Capture the cell that displays the provided text and extract its [x, y] central coordinate. 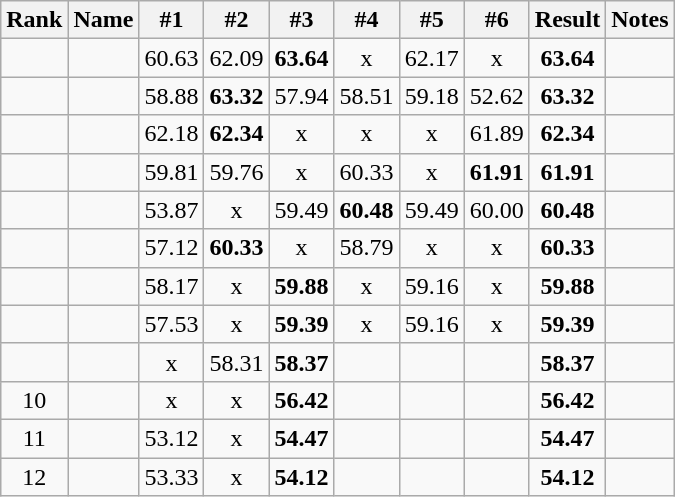
Name [104, 20]
#4 [366, 20]
58.31 [236, 362]
58.79 [366, 248]
10 [34, 400]
#5 [432, 20]
#3 [302, 20]
11 [34, 438]
#1 [172, 20]
57.12 [172, 248]
53.12 [172, 438]
12 [34, 477]
62.18 [172, 134]
#2 [236, 20]
#6 [496, 20]
52.62 [496, 96]
59.81 [172, 172]
58.51 [366, 96]
61.89 [496, 134]
62.17 [432, 58]
62.09 [236, 58]
58.88 [172, 96]
59.18 [432, 96]
53.33 [172, 477]
Rank [34, 20]
58.17 [172, 286]
59.76 [236, 172]
57.53 [172, 324]
60.00 [496, 210]
Notes [640, 20]
60.63 [172, 58]
57.94 [302, 96]
Result [567, 20]
53.87 [172, 210]
